Detect which cell encompasses the target text, then output its [X, Y] center coordinate. 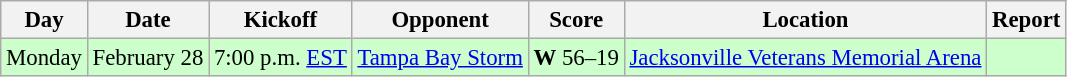
Location [806, 20]
Kickoff [281, 20]
7:00 p.m. EST [281, 58]
Date [148, 20]
Score [576, 20]
Jacksonville Veterans Memorial Arena [806, 58]
Tampa Bay Storm [440, 58]
Opponent [440, 20]
W 56–19 [576, 58]
Monday [44, 58]
February 28 [148, 58]
Report [1026, 20]
Day [44, 20]
